Capture the cell that displays the provided text and extract its [X, Y] central coordinate. 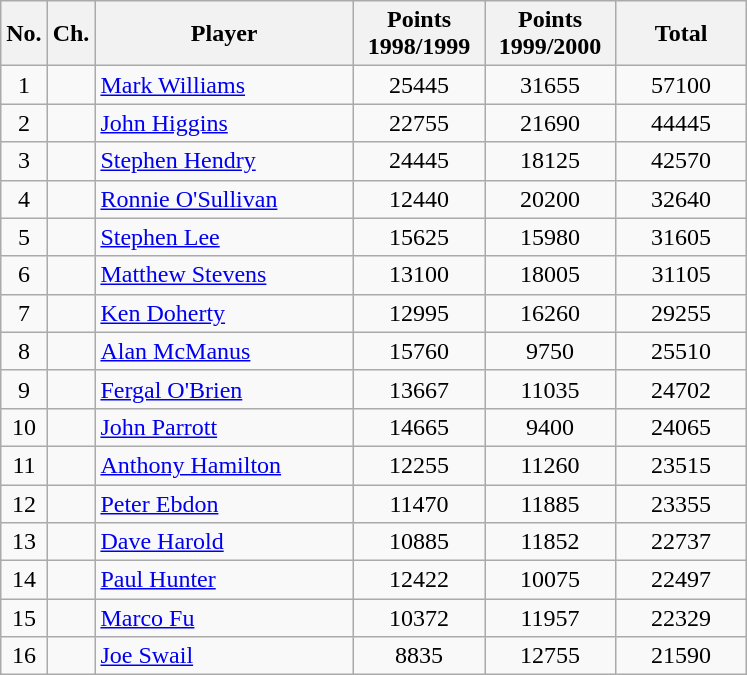
5 [24, 237]
32640 [682, 199]
22755 [418, 123]
16 [24, 656]
11 [24, 465]
11470 [418, 503]
14 [24, 580]
12255 [418, 465]
8 [24, 351]
6 [24, 275]
Mark Williams [224, 85]
44445 [682, 123]
24065 [682, 427]
12995 [418, 313]
13 [24, 542]
15980 [550, 237]
9750 [550, 351]
Total [682, 34]
29255 [682, 313]
24702 [682, 389]
14665 [418, 427]
John Higgins [224, 123]
Points 1998/1999 [418, 34]
23515 [682, 465]
11852 [550, 542]
31605 [682, 237]
24445 [418, 161]
Alan McManus [224, 351]
10075 [550, 580]
22329 [682, 618]
42570 [682, 161]
Anthony Hamilton [224, 465]
13667 [418, 389]
9 [24, 389]
Player [224, 34]
Ken Doherty [224, 313]
Marco Fu [224, 618]
7 [24, 313]
15625 [418, 237]
12 [24, 503]
9400 [550, 427]
John Parrott [224, 427]
Ronnie O'Sullivan [224, 199]
10885 [418, 542]
10 [24, 427]
Stephen Lee [224, 237]
No. [24, 34]
2 [24, 123]
25445 [418, 85]
1 [24, 85]
18125 [550, 161]
3 [24, 161]
31105 [682, 275]
15760 [418, 351]
16260 [550, 313]
Paul Hunter [224, 580]
12422 [418, 580]
15 [24, 618]
18005 [550, 275]
12440 [418, 199]
Dave Harold [224, 542]
10372 [418, 618]
12755 [550, 656]
31655 [550, 85]
Joe Swail [224, 656]
25510 [682, 351]
11260 [550, 465]
Matthew Stevens [224, 275]
Fergal O'Brien [224, 389]
22497 [682, 580]
Points 1999/2000 [550, 34]
Stephen Hendry [224, 161]
4 [24, 199]
21690 [550, 123]
23355 [682, 503]
11035 [550, 389]
57100 [682, 85]
22737 [682, 542]
8835 [418, 656]
Ch. [71, 34]
21590 [682, 656]
Peter Ebdon [224, 503]
11957 [550, 618]
11885 [550, 503]
13100 [418, 275]
20200 [550, 199]
